Extract the [X, Y] coordinate from the center of the cell holding the provided text.  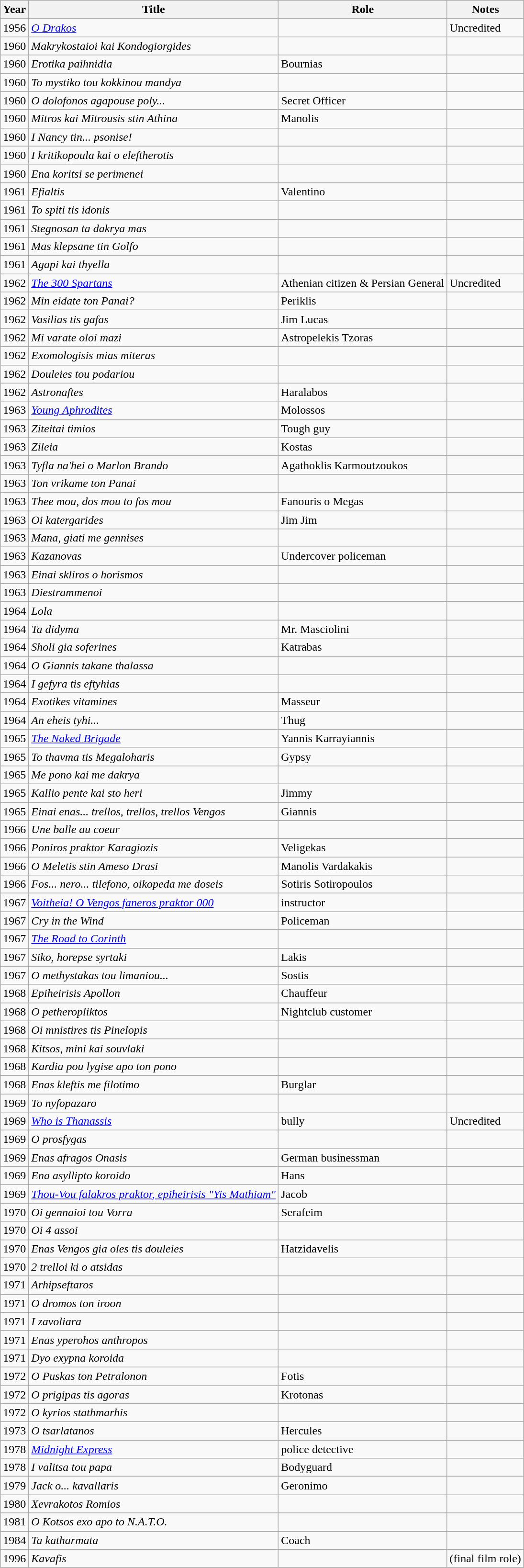
Astropelekis Tzoras [363, 338]
Who is Thanassis [154, 1121]
Ziteitai timios [154, 429]
1996 [14, 1558]
Hatzidavelis [363, 1249]
Mas klepsane tin Golfo [154, 247]
O Giannis takane thalassa [154, 666]
Burglar [363, 1084]
(final film role) [485, 1558]
Fotis [363, 1376]
O dromos ton iroon [154, 1303]
Kazanovas [154, 556]
Haralabos [363, 392]
1979 [14, 1486]
I gefyra tis eftyhias [154, 684]
Sotiris Sotiropoulos [363, 884]
Ena koritsi se perimenei [154, 173]
Voitheia! O Vengos faneros praktor 000 [154, 902]
Title [154, 10]
Mi varate oloi mazi [154, 338]
1984 [14, 1540]
Kavafis [154, 1558]
Molossos [363, 410]
O prigipas tis agoras [154, 1395]
Thug [363, 720]
O petheropliktos [154, 1012]
Coach [363, 1540]
Dyo exypna koroida [154, 1358]
Enas afragos Onasis [154, 1158]
The 300 Spartans [154, 283]
Enas yperohos anthropos [154, 1340]
Geronimo [363, 1486]
Nightclub customer [363, 1012]
O Puskas ton Petralonon [154, 1376]
Manolis Vardakakis [363, 866]
O dolofonos agapouse poly... [154, 101]
Athenian citizen & Persian General [363, 283]
The Road to Corinth [154, 939]
Fanouris o Megas [363, 501]
Sholi gia soferines [154, 647]
To nyfopazaro [154, 1103]
To spiti tis idonis [154, 210]
Epiheirisis Apollon [154, 993]
Diestrammenoi [154, 593]
Astronaftes [154, 392]
Ta katharmata [154, 1540]
Kardia pou lygise apo ton pono [154, 1066]
Kitsos, mini kai souvlaki [154, 1048]
Katrabas [363, 647]
Tough guy [363, 429]
Arhipseftaros [154, 1285]
police detective [363, 1449]
Lakis [363, 957]
Kallio pente kai sto heri [154, 793]
Year [14, 10]
O kyrios stathmarhis [154, 1413]
Krotonas [363, 1395]
Midnight Express [154, 1449]
Agapi kai thyella [154, 265]
Chauffeur [363, 993]
Agathoklis Karmoutzoukos [363, 465]
Bodyguard [363, 1467]
O Drakos [154, 28]
German businessman [363, 1158]
Min eidate ton Panai? [154, 301]
O tsarlatanos [154, 1431]
Fos... nero... tilefono, oikopeda me doseis [154, 884]
I kritikopoula kai o eleftherotis [154, 155]
Cry in the Wind [154, 921]
Exomologisis mias miteras [154, 356]
Jim Jim [363, 519]
Giannis [363, 812]
Undercover policeman [363, 556]
Young Aphrodites [154, 410]
Mitros kai Mitrousis stin Athina [154, 119]
bully [363, 1121]
Ena asyllipto koroido [154, 1176]
Jim Lucas [363, 319]
Enas kleftis me filotimo [154, 1084]
1973 [14, 1431]
Policeman [363, 921]
Einai enas... trellos, trellos, trellos Vengos [154, 812]
The Naked Brigade [154, 738]
Oi 4 assoi [154, 1230]
I Nancy tin... psonise! [154, 137]
Notes [485, 10]
Une balle au coeur [154, 830]
Poniros praktor Karagiozis [154, 848]
Jacob [363, 1194]
Sostis [363, 975]
Ton vrikame ton Panai [154, 483]
Gypsy [363, 756]
instructor [363, 902]
Stegnosan ta dakrya mas [154, 228]
An eheis tyhi... [154, 720]
Erotika paihnidia [154, 64]
Makrykostaioi kai Kondogiorgides [154, 46]
1981 [14, 1522]
1956 [14, 28]
Oi katergarides [154, 519]
Oi mnistires tis Pinelopis [154, 1030]
Role [363, 10]
Lola [154, 611]
2 trelloi ki o atsidas [154, 1267]
I valitsa tou papa [154, 1467]
Mana, giati me gennises [154, 538]
O Meletis stin Ameso Drasi [154, 866]
Veligekas [363, 848]
Enas Vengos gia oles tis douleies [154, 1249]
Secret Officer [363, 101]
Thou-Vou falakros praktor, epiheirisis "Yis Mathiam" [154, 1194]
Hans [363, 1176]
O Kotsos exo apo to N.A.T.O. [154, 1522]
Bournias [363, 64]
Efialtis [154, 192]
Douleies tou podariou [154, 374]
Jimmy [363, 793]
Kostas [363, 447]
Einai skliros o horismos [154, 575]
Xevrakotos Romios [154, 1504]
Yannis Karrayiannis [363, 738]
Ta didyma [154, 629]
Siko, horepse syrtaki [154, 957]
Tyfla na'hei o Marlon Brando [154, 465]
Valentino [363, 192]
Jack o... kavallaris [154, 1486]
To thavma tis Megaloharis [154, 756]
Zileia [154, 447]
O prosfygas [154, 1139]
Vasilias tis gafas [154, 319]
To mystiko tou kokkinou mandya [154, 82]
Thee mou, dos mou to fos mou [154, 501]
Exotikes vitamines [154, 702]
Hercules [363, 1431]
Periklis [363, 301]
Oi gennaioi tou Vorra [154, 1212]
Manolis [363, 119]
Masseur [363, 702]
1980 [14, 1504]
I zavoliara [154, 1321]
Serafeim [363, 1212]
O methystakas tou limaniou... [154, 975]
Me pono kai me dakrya [154, 775]
Mr. Masciolini [363, 629]
